Extract the (X, Y) coordinate from the center of the cell holding the provided text.  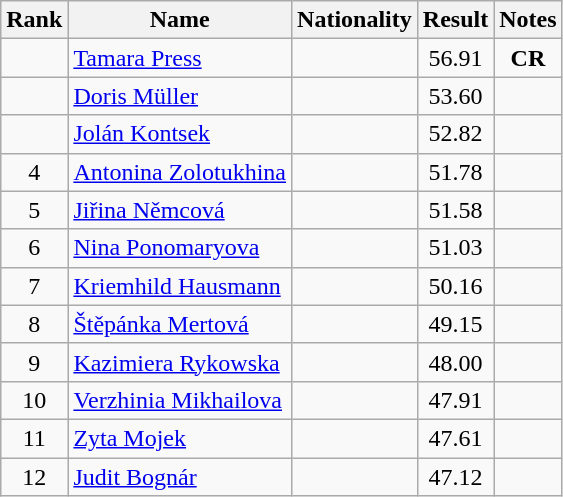
51.03 (455, 248)
51.78 (455, 172)
11 (34, 438)
Nina Ponomaryova (180, 248)
5 (34, 210)
Rank (34, 20)
Kriemhild Hausmann (180, 286)
12 (34, 477)
49.15 (455, 324)
Verzhinia Mikhailova (180, 400)
52.82 (455, 134)
10 (34, 400)
6 (34, 248)
Doris Müller (180, 96)
47.61 (455, 438)
51.58 (455, 210)
9 (34, 362)
Štěpánka Mertová (180, 324)
Jiřina Němcová (180, 210)
8 (34, 324)
Result (455, 20)
Name (180, 20)
48.00 (455, 362)
4 (34, 172)
Judit Bognár (180, 477)
50.16 (455, 286)
Notes (528, 20)
56.91 (455, 58)
47.91 (455, 400)
Tamara Press (180, 58)
7 (34, 286)
Zyta Mojek (180, 438)
Nationality (355, 20)
53.60 (455, 96)
47.12 (455, 477)
Kazimiera Rykowska (180, 362)
Jolán Kontsek (180, 134)
CR (528, 58)
Antonina Zolotukhina (180, 172)
